Find where the given text appears and provide that cell's center as [X, Y] coordinate. 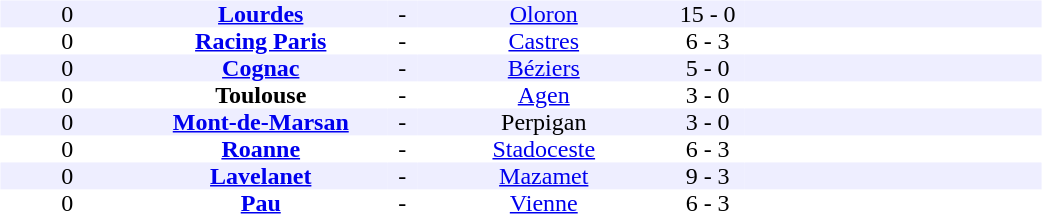
Perpigan [544, 122]
9 - 3 [707, 176]
Lavelanet [260, 176]
Lourdes [260, 14]
Racing Paris [260, 42]
Oloron [544, 14]
Roanne [260, 150]
Cognac [260, 68]
Pau [260, 204]
5 - 0 [707, 68]
15 - 0 [707, 14]
Béziers [544, 68]
Agen [544, 96]
Mazamet [544, 176]
Vienne [544, 204]
Stadoceste [544, 150]
Castres [544, 42]
Mont-de-Marsan [260, 122]
Toulouse [260, 96]
